Identify which cell holds the provided text, then report its [x, y] central coordinate. 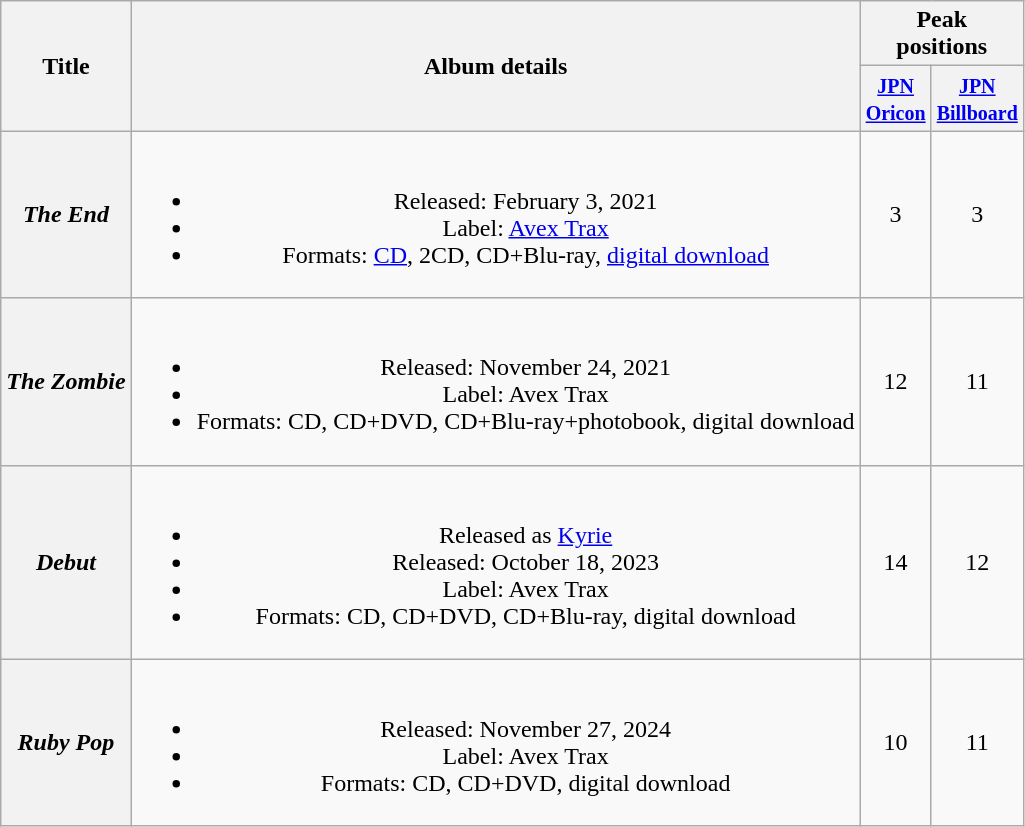
Released: February 3, 2021Label: Avex TraxFormats: CD, 2CD, CD+Blu-ray, digital download [496, 214]
The End [66, 214]
Released: November 24, 2021Label: Avex TraxFormats: CD, CD+DVD, CD+Blu-ray+photobook, digital download [496, 382]
Released as KyrieReleased: October 18, 2023Label: Avex TraxFormats: CD, CD+DVD, CD+Blu-ray, digital download [496, 562]
Debut [66, 562]
Released: November 27, 2024Label: Avex TraxFormats: CD, CD+DVD, digital download [496, 742]
10 [896, 742]
JPNOricon [896, 98]
Peak positions [942, 34]
14 [896, 562]
JPNBillboard [977, 98]
Ruby Pop [66, 742]
Album details [496, 66]
The Zombie [66, 382]
Title [66, 66]
